Locate the cell with the specified text and output its (X, Y) center coordinate. 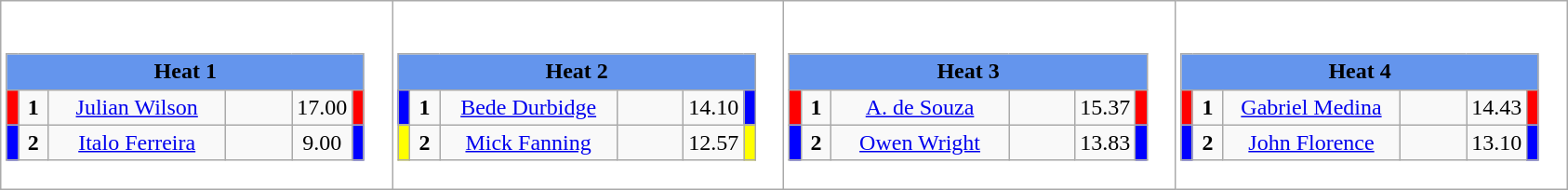
12.57 (714, 142)
A. de Souza (921, 107)
13.10 (1497, 142)
Heat 1 (185, 72)
Heat 3 (968, 72)
15.37 (1105, 107)
Julian Wilson (138, 107)
Mick Fanning (528, 142)
Owen Wright (921, 142)
17.00 (322, 107)
14.43 (1497, 107)
Heat 3 1 A. de Souza 15.37 2 Owen Wright 13.83 (980, 95)
Heat 2 1 Bede Durbidge 14.10 2 Mick Fanning 12.57 (588, 95)
Heat 4 1 Gabriel Medina 14.43 2 John Florence 13.10 (1371, 95)
Heat 4 (1360, 72)
Heat 2 (577, 72)
Italo Ferreira (138, 142)
Gabriel Medina (1311, 107)
13.83 (1105, 142)
John Florence (1311, 142)
14.10 (714, 107)
Bede Durbidge (528, 107)
9.00 (322, 142)
Heat 1 1 Julian Wilson 17.00 2 Italo Ferreira 9.00 (197, 95)
